Return (x, y) of the center of cell containing provided text 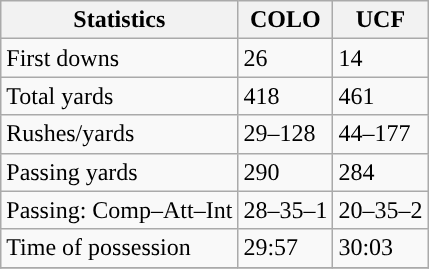
Statistics (120, 20)
461 (380, 96)
Time of possession (120, 248)
UCF (380, 20)
28–35–1 (286, 210)
30:03 (380, 248)
20–35–2 (380, 210)
29–128 (286, 134)
14 (380, 58)
Rushes/yards (120, 134)
44–177 (380, 134)
First downs (120, 58)
Total yards (120, 96)
COLO (286, 20)
418 (286, 96)
26 (286, 58)
290 (286, 172)
Passing yards (120, 172)
29:57 (286, 248)
284 (380, 172)
Passing: Comp–Att–Int (120, 210)
